Provide the (X, Y) coordinate of the cell's center where the given text is located.  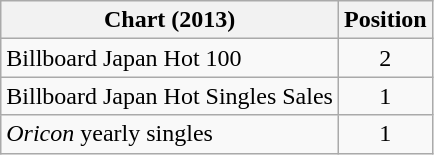
Position (385, 20)
Oricon yearly singles (170, 134)
Billboard Japan Hot 100 (170, 58)
Chart (2013) (170, 20)
2 (385, 58)
Billboard Japan Hot Singles Sales (170, 96)
